Scan for the cell matching the given text and deliver its [x, y] coordinate at center. 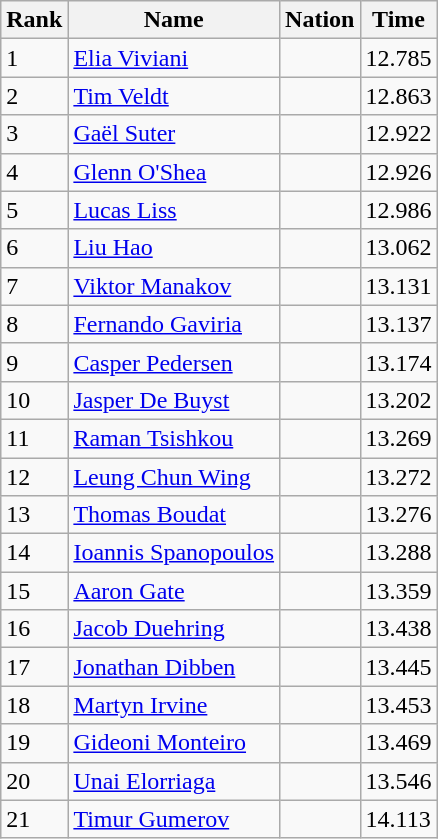
19 [34, 743]
5 [34, 210]
Elia Viviani [174, 58]
13.359 [398, 591]
Fernando Gaviria [174, 324]
14.113 [398, 819]
13.445 [398, 667]
Ioannis Spanopoulos [174, 553]
Gaël Suter [174, 134]
12.926 [398, 172]
6 [34, 248]
13.469 [398, 743]
Unai Elorriaga [174, 781]
17 [34, 667]
13.453 [398, 705]
Glenn O'Shea [174, 172]
13 [34, 515]
Timur Gumerov [174, 819]
Jonathan Dibben [174, 667]
20 [34, 781]
14 [34, 553]
8 [34, 324]
Lucas Liss [174, 210]
3 [34, 134]
13.438 [398, 629]
18 [34, 705]
Viktor Manakov [174, 286]
Rank [34, 20]
13.546 [398, 781]
Aaron Gate [174, 591]
Nation [320, 20]
Tim Veldt [174, 96]
12.922 [398, 134]
Jasper De Buyst [174, 400]
10 [34, 400]
Leung Chun Wing [174, 477]
13.131 [398, 286]
7 [34, 286]
Time [398, 20]
1 [34, 58]
13.062 [398, 248]
2 [34, 96]
Raman Tsishkou [174, 438]
12.986 [398, 210]
Liu Hao [174, 248]
12.785 [398, 58]
12.863 [398, 96]
4 [34, 172]
13.276 [398, 515]
13.137 [398, 324]
13.269 [398, 438]
Name [174, 20]
13.288 [398, 553]
Casper Pedersen [174, 362]
Thomas Boudat [174, 515]
13.272 [398, 477]
Gideoni Monteiro [174, 743]
Martyn Irvine [174, 705]
11 [34, 438]
Jacob Duehring [174, 629]
13.174 [398, 362]
21 [34, 819]
12 [34, 477]
9 [34, 362]
15 [34, 591]
13.202 [398, 400]
16 [34, 629]
